Pinpoint the cell where the given text exists, returning its (x, y) midpoint coordinate. 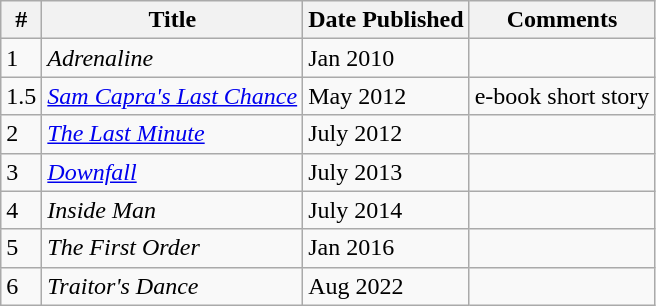
The Last Minute (172, 134)
The First Order (172, 248)
Jan 2010 (386, 58)
Sam Capra's Last Chance (172, 96)
4 (22, 210)
Inside Man (172, 210)
Comments (562, 20)
Jan 2016 (386, 248)
July 2013 (386, 172)
1 (22, 58)
July 2012 (386, 134)
May 2012 (386, 96)
Traitor's Dance (172, 286)
# (22, 20)
July 2014 (386, 210)
6 (22, 286)
1.5 (22, 96)
e-book short story (562, 96)
Aug 2022 (386, 286)
3 (22, 172)
2 (22, 134)
Date Published (386, 20)
5 (22, 248)
Adrenaline (172, 58)
Downfall (172, 172)
Title (172, 20)
